Pinpoint the cell where the given text exists, returning its [X, Y] midpoint coordinate. 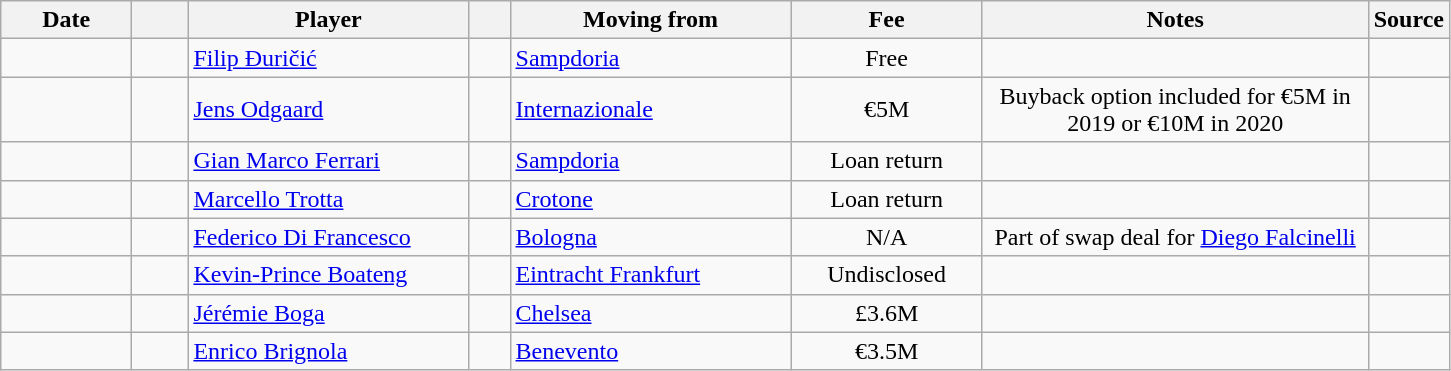
Chelsea [650, 313]
Free [886, 58]
Fee [886, 20]
Undisclosed [886, 275]
Crotone [650, 199]
Moving from [650, 20]
Notes [1175, 20]
Jens Odgaard [328, 110]
Enrico Brignola [328, 351]
Internazionale [650, 110]
N/A [886, 237]
Jérémie Boga [328, 313]
Player [328, 20]
£3.6M [886, 313]
Gian Marco Ferrari [328, 161]
Eintracht Frankfurt [650, 275]
Buyback option included for €5M in 2019 or €10M in 2020 [1175, 110]
€5M [886, 110]
Date [66, 20]
€3.5M [886, 351]
Bologna [650, 237]
Marcello Trotta [328, 199]
Part of swap deal for Diego Falcinelli [1175, 237]
Kevin-Prince Boateng [328, 275]
Federico Di Francesco [328, 237]
Benevento [650, 351]
Source [1408, 20]
Filip Đuričić [328, 58]
